Find where the given text appears and provide that cell's center as (X, Y) coordinate. 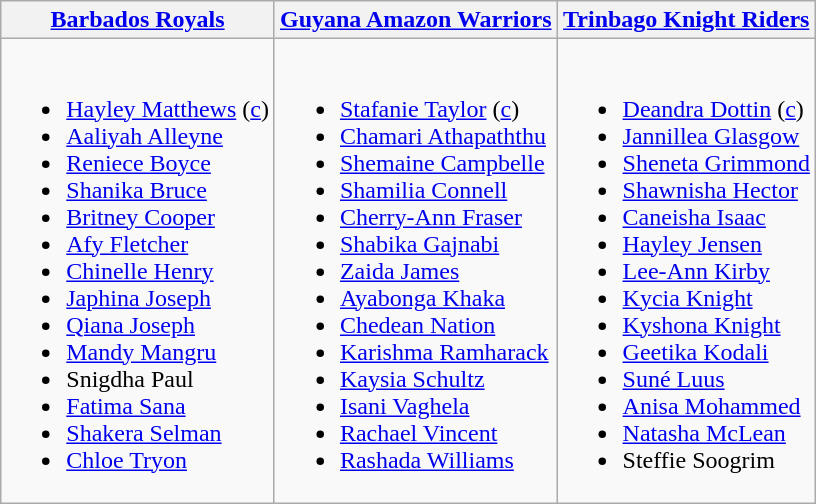
Guyana Amazon Warriors (416, 20)
Trinbago Knight Riders (686, 20)
Barbados Royals (138, 20)
